Detect which cell encompasses the target text, then output its [X, Y] center coordinate. 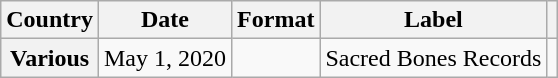
Sacred Bones Records [434, 58]
Various [50, 58]
May 1, 2020 [164, 58]
Label [434, 20]
Country [50, 20]
Format [276, 20]
Date [164, 20]
